Provide the (X, Y) coordinate of the cell's center where the given text is located.  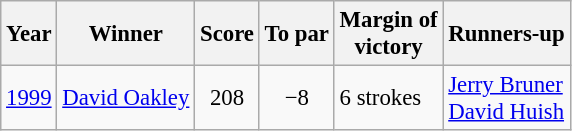
Winner (126, 34)
1999 (29, 98)
Year (29, 34)
To par (296, 34)
Score (228, 34)
208 (228, 98)
David Oakley (126, 98)
Margin ofvictory (388, 34)
−8 (296, 98)
Runners-up (506, 34)
6 strokes (388, 98)
Jerry Bruner David Huish (506, 98)
